Search for the cell housing the specified text and yield its (X, Y) center coordinate. 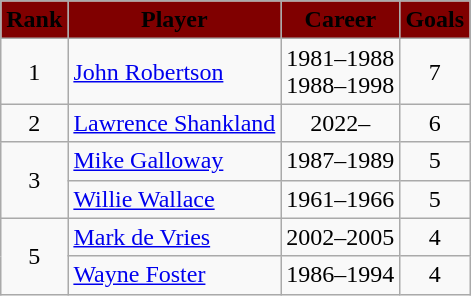
Player (174, 20)
Mark de Vries (174, 237)
Lawrence Shankland (174, 123)
3 (34, 180)
6 (435, 123)
7 (435, 72)
Mike Galloway (174, 161)
Wayne Foster (174, 275)
1987–1989 (340, 161)
Career (340, 20)
2 (34, 123)
John Robertson (174, 72)
Goals (435, 20)
Willie Wallace (174, 199)
1981–19881988–1998 (340, 72)
1 (34, 72)
1961–1966 (340, 199)
Rank (34, 20)
1986–1994 (340, 275)
2022– (340, 123)
2002–2005 (340, 237)
